Identify which cell holds the provided text, then report its [X, Y] central coordinate. 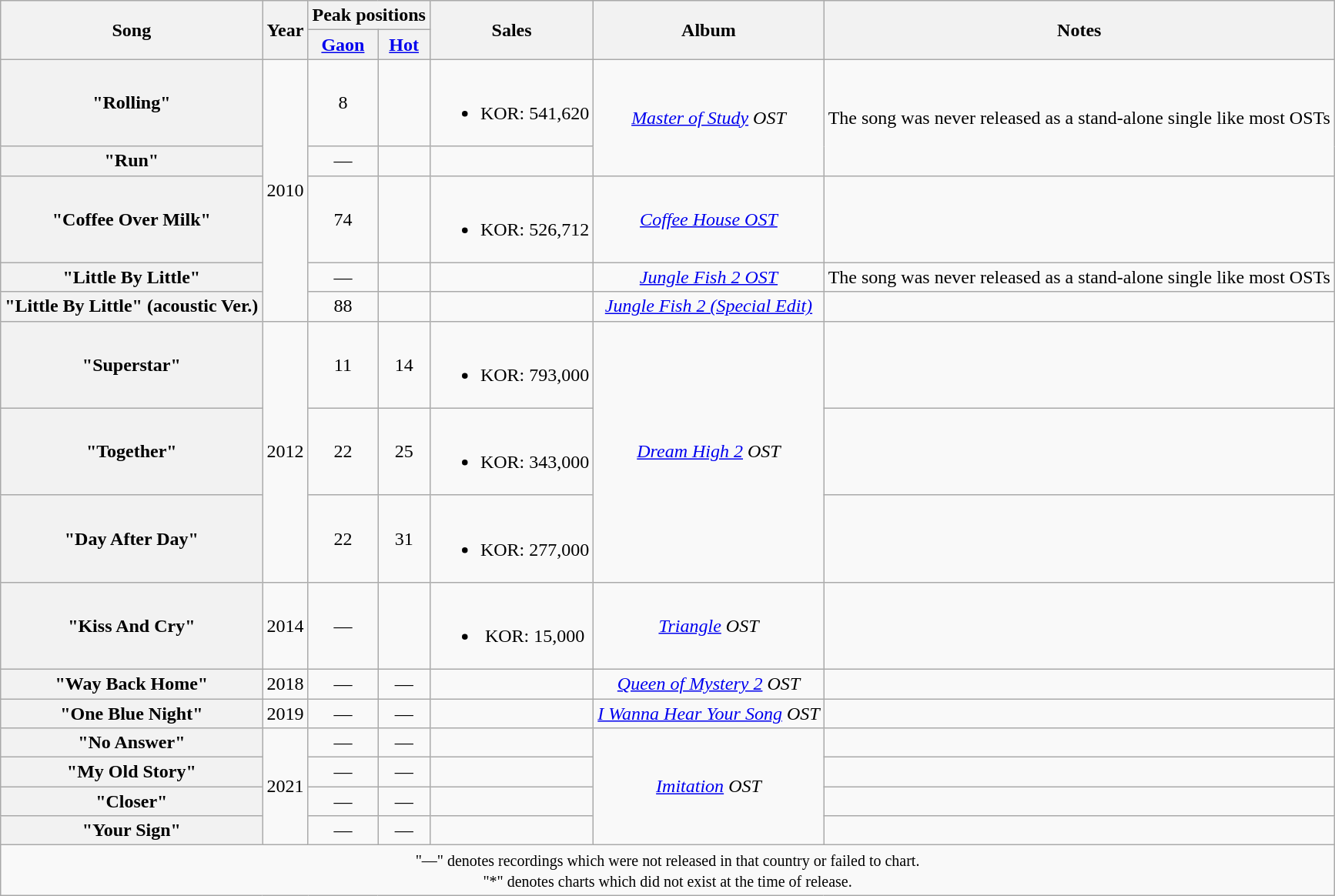
"Way Back Home" [132, 684]
2014 [285, 625]
2012 [285, 451]
"Closer" [132, 801]
KOR: 541,620 [511, 103]
KOR: 793,000 [511, 365]
14 [403, 365]
"Little By Little" (acoustic Ver.) [132, 306]
Jungle Fish 2 OST [708, 277]
Song [132, 30]
25 [403, 451]
"—" denotes recordings which were not released in that country or failed to chart."*" denotes charts which did not exist at the time of release. [668, 870]
Master of Study OST [708, 117]
2018 [285, 684]
KOR: 526,712 [511, 219]
Triangle OST [708, 625]
Peak positions [369, 15]
11 [343, 365]
Sales [511, 30]
Jungle Fish 2 (Special Edit) [708, 306]
31 [403, 539]
2019 [285, 714]
Coffee House OST [708, 219]
2010 [285, 190]
Year [285, 30]
Hot [403, 45]
KOR: 277,000 [511, 539]
"Superstar" [132, 365]
"My Old Story" [132, 772]
Dream High 2 OST [708, 451]
8 [343, 103]
Album [708, 30]
Queen of Mystery 2 OST [708, 684]
Notes [1079, 30]
"Your Sign" [132, 831]
Imitation OST [708, 787]
KOR: 15,000 [511, 625]
"Day After Day" [132, 539]
"Rolling" [132, 103]
"One Blue Night" [132, 714]
88 [343, 306]
KOR: 343,000 [511, 451]
I Wanna Hear Your Song OST [708, 714]
"Little By Little" [132, 277]
"Together" [132, 451]
"Coffee Over Milk" [132, 219]
"Kiss And Cry" [132, 625]
"No Answer" [132, 743]
74 [343, 219]
Gaon [343, 45]
"Run" [132, 161]
2021 [285, 787]
